Extract the (X, Y) coordinate from the center of the cell holding the provided text.  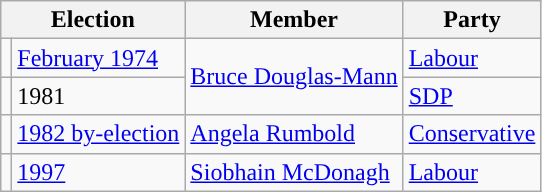
Siobhain McDonagh (294, 172)
Angela Rumbold (294, 134)
SDP (472, 96)
1981 (98, 96)
1982 by-election (98, 134)
February 1974 (98, 58)
1997 (98, 172)
Party (472, 20)
Election (93, 20)
Conservative (472, 134)
Bruce Douglas-Mann (294, 77)
Member (294, 20)
